From the cell containing the given text, extract its center point as [X, Y] coordinate. 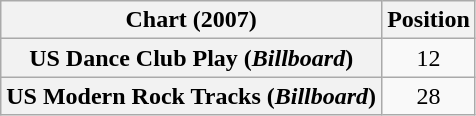
Chart (2007) [192, 20]
Position [429, 20]
12 [429, 58]
US Modern Rock Tracks (Billboard) [192, 96]
28 [429, 96]
US Dance Club Play (Billboard) [192, 58]
